Provide the (x, y) coordinate of the cell's center where the given text is located.  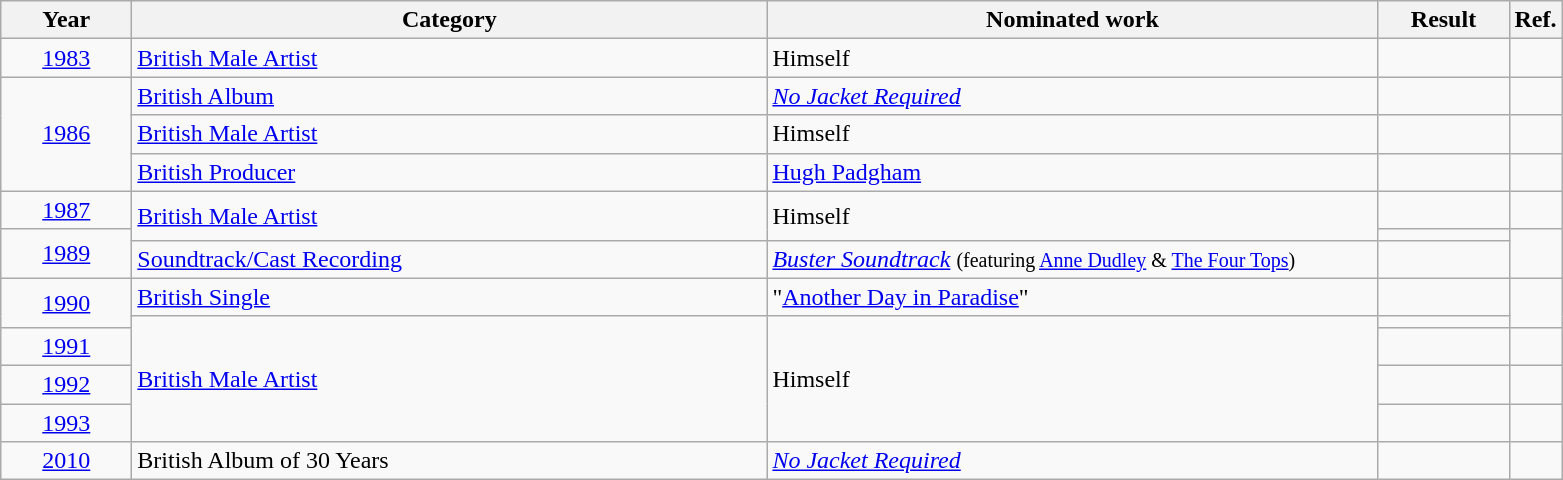
Buster Soundtrack (featuring Anne Dudley & The Four Tops) (1072, 259)
Category (450, 20)
1992 (66, 384)
British Album (450, 96)
2010 (66, 461)
1983 (66, 58)
"Another Day in Paradise" (1072, 297)
British Single (450, 297)
Nominated work (1072, 20)
1987 (66, 210)
1991 (66, 346)
1989 (66, 254)
Hugh Padgham (1072, 172)
1986 (66, 134)
Ref. (1536, 20)
Soundtrack/Cast Recording (450, 259)
1993 (66, 423)
Year (66, 20)
1990 (66, 302)
British Album of 30 Years (450, 461)
Result (1444, 20)
British Producer (450, 172)
